Return the [x, y] coordinate for the center point of the cell that contains the specified text.  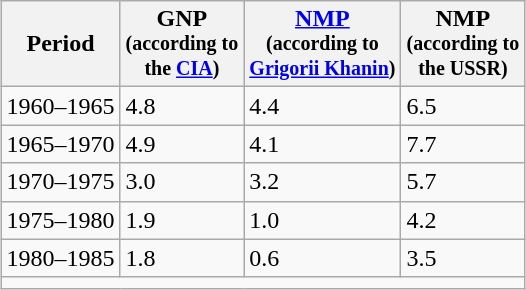
1980–1985 [60, 258]
Period [60, 44]
4.9 [182, 144]
NMP(according tothe USSR) [463, 44]
4.1 [322, 144]
3.0 [182, 182]
1.9 [182, 220]
NMP(according toGrigorii Khanin) [322, 44]
4.8 [182, 106]
1.0 [322, 220]
1975–1980 [60, 220]
3.5 [463, 258]
5.7 [463, 182]
7.7 [463, 144]
3.2 [322, 182]
4.2 [463, 220]
1960–1965 [60, 106]
GNP(according tothe CIA) [182, 44]
0.6 [322, 258]
4.4 [322, 106]
1970–1975 [60, 182]
6.5 [463, 106]
1.8 [182, 258]
1965–1970 [60, 144]
